Detect which cell encompasses the target text, then output its [x, y] center coordinate. 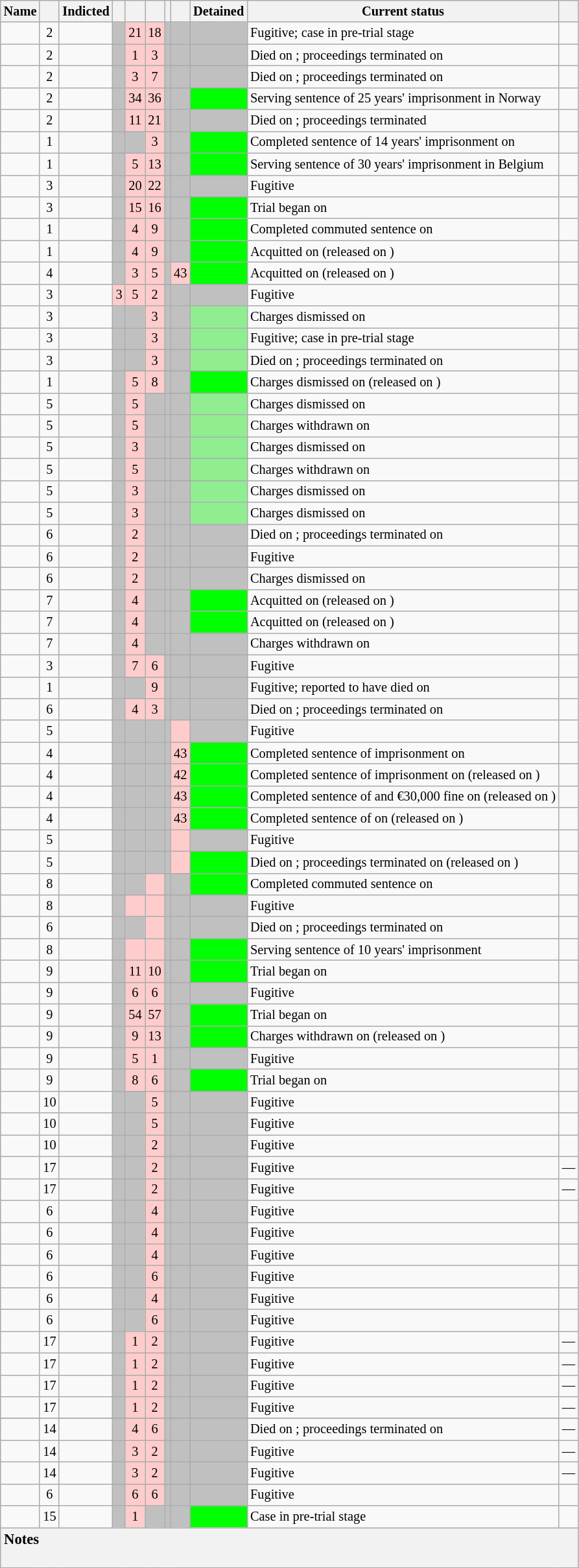
Died on ; proceedings terminated [403, 121]
20 [135, 186]
Fugitive; reported to have died on [403, 688]
Completed sentence of imprisonment on (released on ) [403, 775]
16 [155, 208]
Completed sentence of imprisonment on [403, 753]
42 [180, 775]
Name [21, 12]
Serving sentence of 10 years' imprisonment [403, 950]
54 [135, 1015]
Notes [289, 1548]
Completed sentence of and €30,000 fine on (released on ) [403, 797]
22 [155, 186]
Died on ; proceedings terminated on (released on ) [403, 862]
Charges dismissed on (released on ) [403, 382]
Case in pre-trial stage [403, 1517]
36 [155, 99]
Serving sentence of 25 years' imprisonment in Norway [403, 99]
Indicted [86, 12]
Charges withdrawn on (released on ) [403, 1037]
57 [155, 1015]
Completed sentence of 14 years' imprisonment on [403, 143]
Detained [219, 12]
34 [135, 99]
Completed sentence of on (released on ) [403, 819]
Serving sentence of 30 years' imprisonment in Belgium [403, 164]
18 [155, 33]
Current status [403, 12]
